Return (x, y) of the center of cell containing provided text 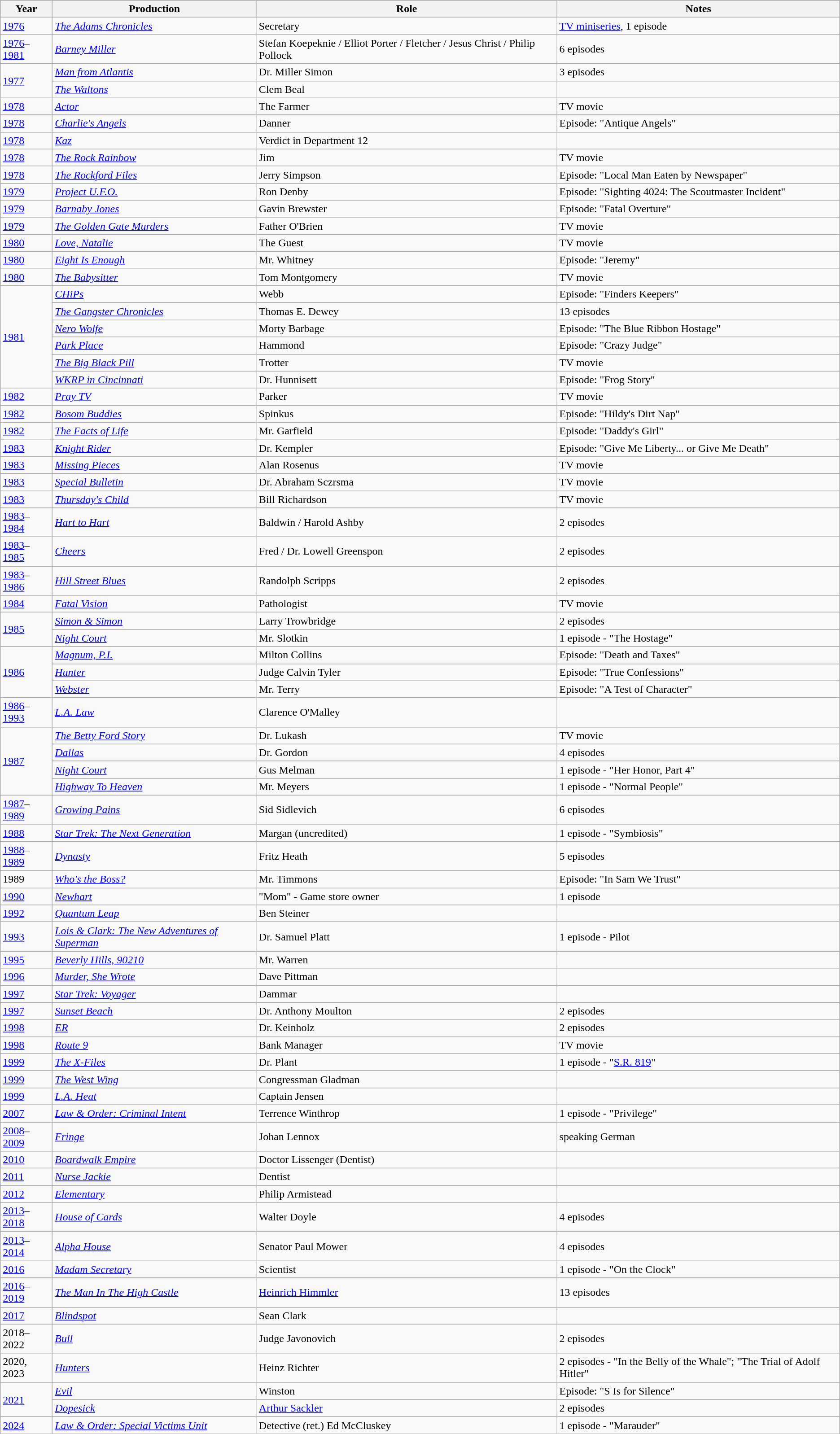
Growing Pains (154, 809)
Blindspot (154, 1316)
The Golden Gate Murders (154, 226)
The Man In The High Castle (154, 1292)
Captain Jensen (407, 1096)
Bull (154, 1339)
Episode: "True Confessions" (698, 672)
Highway To Heaven (154, 787)
Larry Trowbridge (407, 621)
Star Trek: The Next Generation (154, 833)
Quantum Leap (154, 914)
Ben Steiner (407, 914)
Detective (ret.) Ed McCluskey (407, 1425)
Alpha House (154, 1246)
Knight Rider (154, 448)
2024 (26, 1425)
Judge Javonovich (407, 1339)
1983–1984 (26, 522)
Dr. Miller Simon (407, 72)
Actor (154, 106)
Nero Wolfe (154, 328)
Judge Calvin Tyler (407, 672)
2007 (26, 1113)
Scientist (407, 1269)
2017 (26, 1316)
Dr. Gordon (407, 752)
2011 (26, 1177)
Sid Sidlevich (407, 809)
Verdict in Department 12 (407, 140)
1992 (26, 914)
The Rockford Files (154, 175)
Episode: "Finders Keepers" (698, 294)
Year (26, 9)
Mr. Terry (407, 689)
speaking German (698, 1136)
2008–2009 (26, 1136)
Role (407, 9)
1 episode - "S.R. 819" (698, 1062)
CHiPs (154, 294)
Dr. Samuel Platt (407, 937)
The West Wing (154, 1079)
Gavin Brewster (407, 209)
Webster (154, 689)
Baldwin / Harold Ashby (407, 522)
Philip Armistead (407, 1194)
Barney Miller (154, 49)
Law & Order: Criminal Intent (154, 1113)
Man from Atlantis (154, 72)
Johan Lennox (407, 1136)
Fritz Heath (407, 856)
Production (154, 9)
Cheers (154, 552)
Parker (407, 397)
1 episode - "The Hostage" (698, 638)
ER (154, 1028)
Bill Richardson (407, 499)
Mr. Timmons (407, 879)
The X-Files (154, 1062)
Walter Doyle (407, 1217)
Father O'Brien (407, 226)
Episode: "Jeremy" (698, 260)
Mr. Slotkin (407, 638)
Episode: "A Test of Character" (698, 689)
1976–1981 (26, 49)
Episode: "S Is for Silence" (698, 1391)
Heinrich Himmler (407, 1292)
2021 (26, 1399)
1990 (26, 896)
2013–2014 (26, 1246)
Thomas E. Dewey (407, 311)
Episode: "Give Me Liberty... or Give Me Death" (698, 448)
Dr. Kempler (407, 448)
Magnum, P.I. (154, 655)
Nurse Jackie (154, 1177)
Fringe (154, 1136)
Episode: "Local Man Eaten by Newspaper" (698, 175)
Terrence Winthrop (407, 1113)
Elementary (154, 1194)
Episode: "Sighting 4024: The Scoutmaster Incident" (698, 192)
Stefan Koepeknie / Elliot Porter / Fletcher / Jesus Christ / Philip Pollock (407, 49)
Senator Paul Mower (407, 1246)
Simon & Simon (154, 621)
The Guest (407, 243)
Barnaby Jones (154, 209)
5 episodes (698, 856)
1 episode - "Symbiosis" (698, 833)
Congressman Gladman (407, 1079)
1 episode - Pilot (698, 937)
3 episodes (698, 72)
The Gangster Chronicles (154, 311)
1987–1989 (26, 809)
Hunters (154, 1368)
1987 (26, 761)
2 episodes - "In the Belly of the Whale"; "The Trial of Adolf Hitler" (698, 1368)
2013–2018 (26, 1217)
The Facts of Life (154, 431)
Bank Manager (407, 1045)
Who's the Boss? (154, 879)
Morty Barbage (407, 328)
Secretary (407, 26)
Kaz (154, 140)
Love, Natalie (154, 243)
1989 (26, 879)
Dr. Keinholz (407, 1028)
Thursday's Child (154, 499)
Mr. Whitney (407, 260)
Episode: "The Blue Ribbon Hostage" (698, 328)
Lois & Clark: The New Adventures of Superman (154, 937)
Dr. Plant (407, 1062)
Margan (uncredited) (407, 833)
WKRP in Cincinnati (154, 380)
Mr. Garfield (407, 431)
The Babysitter (154, 277)
The Rock Rainbow (154, 157)
Winston (407, 1391)
Doctor Lissenger (Dentist) (407, 1160)
Boardwalk Empire (154, 1160)
Charlie's Angels (154, 123)
Ron Denby (407, 192)
Evil (154, 1391)
2018–2022 (26, 1339)
Danner (407, 123)
Dr. Lukash (407, 735)
1977 (26, 81)
2020, 2023 (26, 1368)
Gus Melman (407, 769)
The Farmer (407, 106)
2016 (26, 1269)
Hunter (154, 672)
Tom Montgomery (407, 277)
Episode: "In Sam We Trust" (698, 879)
Hammond (407, 345)
1976 (26, 26)
Murder, She Wrote (154, 977)
L.A. Law (154, 713)
Clem Beal (407, 89)
Fatal Vision (154, 604)
Heinz Richter (407, 1368)
1988–1989 (26, 856)
Special Bulletin (154, 482)
Star Trek: Voyager (154, 994)
2016–2019 (26, 1292)
Milton Collins (407, 655)
2010 (26, 1160)
The Adams Chronicles (154, 26)
Jim (407, 157)
Mr. Warren (407, 960)
Episode: "Antique Angels" (698, 123)
1996 (26, 977)
The Betty Ford Story (154, 735)
Episode: "Crazy Judge" (698, 345)
Hart to Hart (154, 522)
1985 (26, 630)
Fred / Dr. Lowell Greenspon (407, 552)
Episode: "Fatal Overture" (698, 209)
Dallas (154, 752)
The Waltons (154, 89)
Dr. Anthony Moulton (407, 1011)
Spinkus (407, 414)
Mr. Meyers (407, 787)
Episode: "Frog Story" (698, 380)
Dammar (407, 994)
2012 (26, 1194)
Missing Pieces (154, 465)
1983–1986 (26, 581)
Clarence O'Malley (407, 713)
1 episode - "Marauder" (698, 1425)
The Big Black Pill (154, 363)
Sean Clark (407, 1316)
Dopesick (154, 1408)
Trotter (407, 363)
1984 (26, 604)
Jerry Simpson (407, 175)
Park Place (154, 345)
Episode: "Hildy's Dirt Nap" (698, 414)
Route 9 (154, 1045)
1986 (26, 672)
Eight Is Enough (154, 260)
L.A. Heat (154, 1096)
Randolph Scripps (407, 581)
Dynasty (154, 856)
Bosom Buddies (154, 414)
Law & Order: Special Victims Unit (154, 1425)
1986–1993 (26, 713)
1 episode - "On the Clock" (698, 1269)
Newhart (154, 896)
1 episode - "Her Honor, Part 4" (698, 769)
Pathologist (407, 604)
Arthur Sackler (407, 1408)
Dentist (407, 1177)
"Mom" - Game store owner (407, 896)
Madam Secretary (154, 1269)
Dr. Abraham Sczrsma (407, 482)
1995 (26, 960)
Dave Pittman (407, 977)
1988 (26, 833)
Alan Rosenus (407, 465)
TV miniseries, 1 episode (698, 26)
1 episode - "Privilege" (698, 1113)
1993 (26, 937)
Hill Street Blues (154, 581)
1983–1985 (26, 552)
Project U.F.O. (154, 192)
Pray TV (154, 397)
Sunset Beach (154, 1011)
1 episode (698, 896)
Dr. Hunnisett (407, 380)
House of Cards (154, 1217)
Notes (698, 9)
Episode: "Death and Taxes" (698, 655)
Beverly Hills, 90210 (154, 960)
Episode: "Daddy's Girl" (698, 431)
1 episode - "Normal People" (698, 787)
Webb (407, 294)
1981 (26, 337)
